Scan for the cell matching the given text and deliver its (X, Y) coordinate at center. 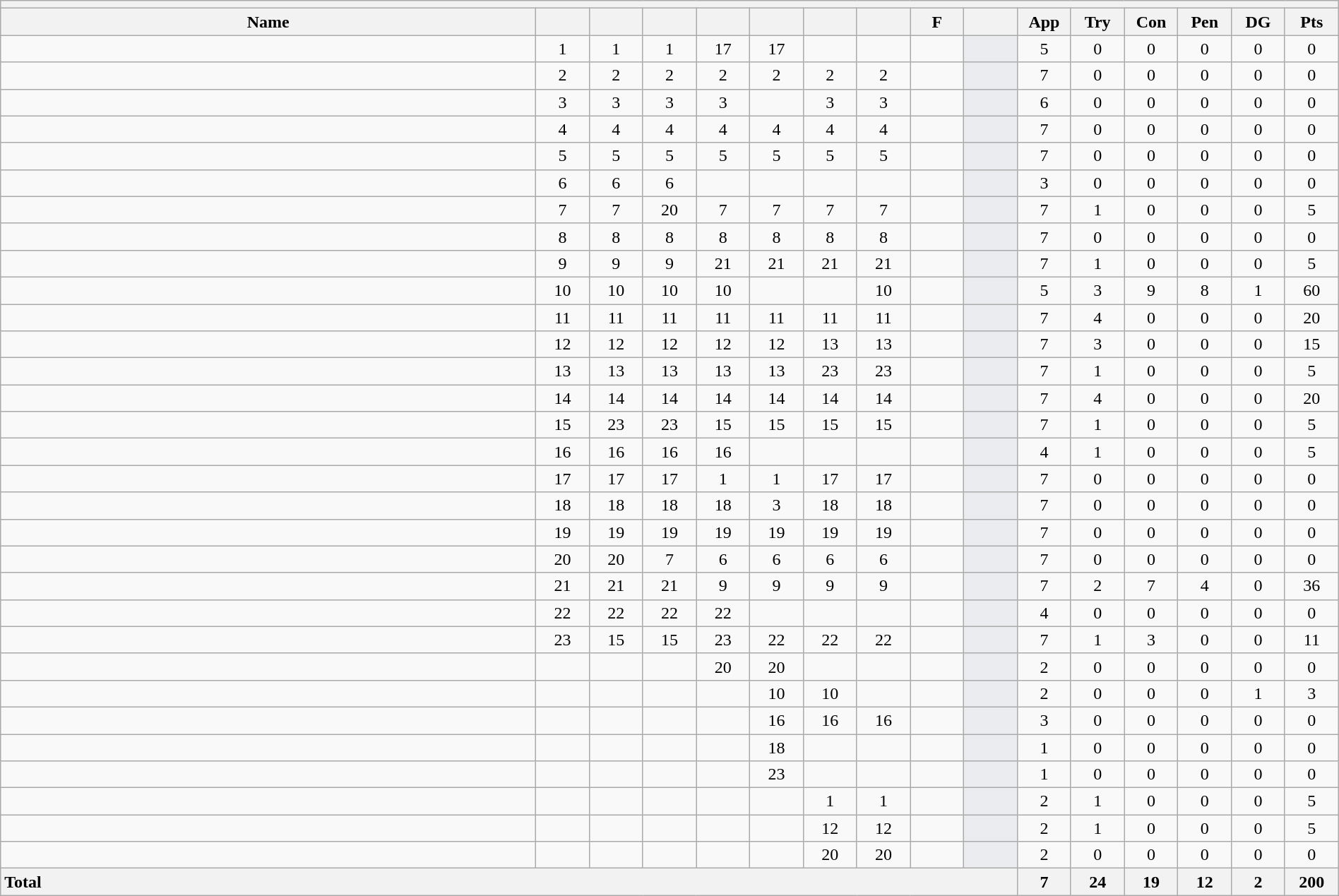
Total (509, 882)
DG (1258, 22)
App (1045, 22)
Pen (1205, 22)
Pts (1311, 22)
F (937, 22)
60 (1311, 290)
36 (1311, 586)
Name (268, 22)
200 (1311, 882)
24 (1097, 882)
Try (1097, 22)
Con (1151, 22)
